From the cell containing the given text, extract its center point as (X, Y) coordinate. 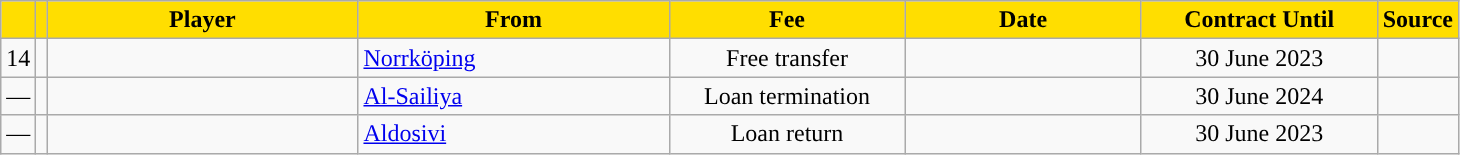
From (514, 20)
Date (1023, 20)
Source (1418, 20)
Fee (787, 20)
Contract Until (1259, 20)
Norrköping (514, 58)
14 (18, 58)
Loan termination (787, 96)
Free transfer (787, 58)
Loan return (787, 134)
30 June 2024 (1259, 96)
Al-Sailiya (514, 96)
Player (202, 20)
Aldosivi (514, 134)
